From the cell containing the given text, extract its center point as (X, Y) coordinate. 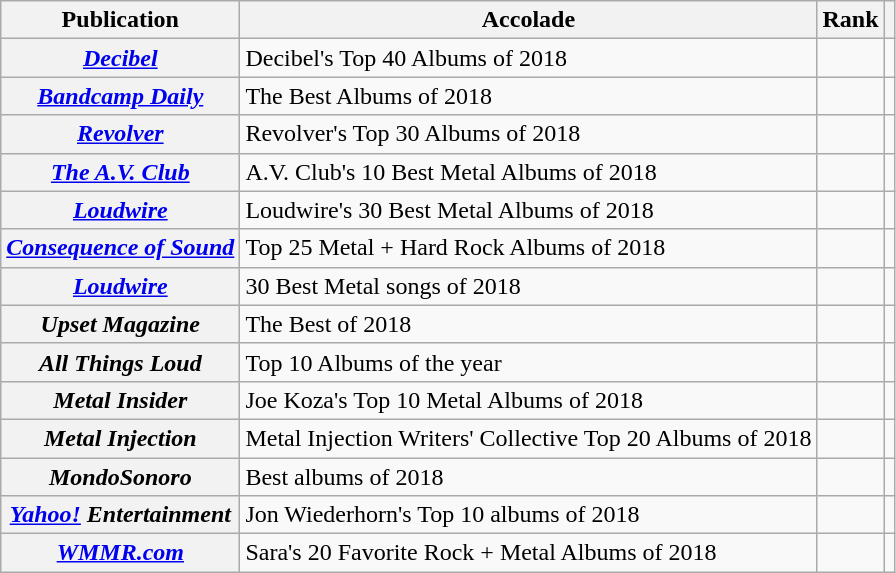
Best albums of 2018 (528, 477)
Decibel (120, 58)
Upset Magazine (120, 324)
Jon Wiederhorn's Top 10 albums of 2018 (528, 515)
Sara's 20 Favorite Rock + Metal Albums of 2018 (528, 553)
Revolver's Top 30 Albums of 2018 (528, 134)
30 Best Metal songs of 2018 (528, 286)
Top 25 Metal + Hard Rock Albums of 2018 (528, 248)
Consequence of Sound (120, 248)
Metal Injection (120, 438)
The Best Albums of 2018 (528, 96)
Accolade (528, 20)
MondoSonoro (120, 477)
Metal Injection Writers' Collective Top 20 Albums of 2018 (528, 438)
Revolver (120, 134)
A.V. Club's 10 Best Metal Albums of 2018 (528, 172)
Loudwire's 30 Best Metal Albums of 2018 (528, 210)
The Best of 2018 (528, 324)
All Things Loud (120, 362)
Joe Koza's Top 10 Metal Albums of 2018 (528, 400)
The A.V. Club (120, 172)
Bandcamp Daily (120, 96)
Top 10 Albums of the year (528, 362)
Yahoo! Entertainment (120, 515)
WMMR.com (120, 553)
Decibel's Top 40 Albums of 2018 (528, 58)
Rank (850, 20)
Publication (120, 20)
Metal Insider (120, 400)
